Output the [x, y] coordinate of the center of the cell containing the given text.  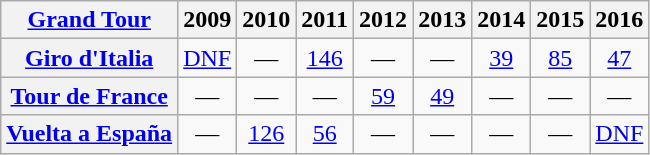
146 [325, 58]
59 [384, 96]
56 [325, 134]
2013 [442, 20]
Vuelta a España [90, 134]
Grand Tour [90, 20]
85 [560, 58]
2010 [266, 20]
2011 [325, 20]
49 [442, 96]
39 [502, 58]
2012 [384, 20]
Giro d'Italia [90, 58]
2016 [620, 20]
2015 [560, 20]
Tour de France [90, 96]
47 [620, 58]
2014 [502, 20]
126 [266, 134]
2009 [208, 20]
